Return [X, Y] of the center of cell containing provided text 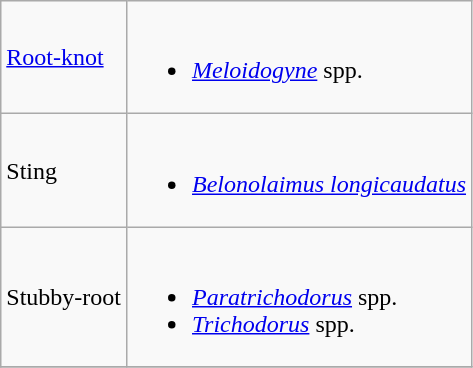
Root-knot [64, 58]
Meloidogyne spp. [298, 58]
Stubby-root [64, 297]
Sting [64, 170]
Paratrichodorus spp.Trichodorus spp. [298, 297]
Belonolaimus longicaudatus [298, 170]
